Search for the cell housing the specified text and yield its (X, Y) center coordinate. 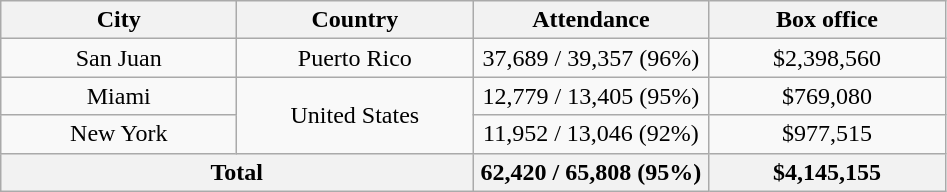
$4,145,155 (827, 172)
San Juan (119, 58)
Miami (119, 96)
37,689 / 39,357 (96%) (591, 58)
Country (355, 20)
$2,398,560 (827, 58)
United States (355, 115)
New York (119, 134)
11,952 / 13,046 (92%) (591, 134)
62,420 / 65,808 (95%) (591, 172)
Puerto Rico (355, 58)
$769,080 (827, 96)
$977,515 (827, 134)
Attendance (591, 20)
City (119, 20)
Total (237, 172)
12,779 / 13,405 (95%) (591, 96)
Box office (827, 20)
